Extract the [x, y] coordinate from the center of the cell holding the provided text.  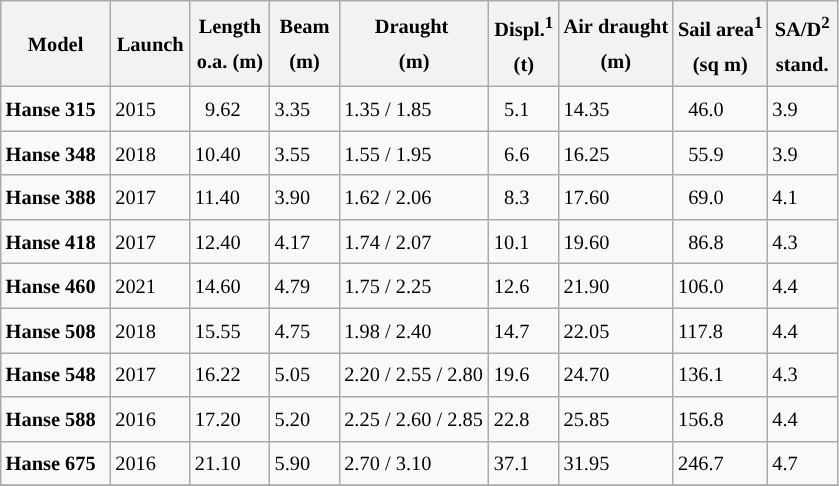
5.20 [305, 419]
17.60 [616, 197]
1.55 / 1.95 [414, 153]
Air draught (m) [616, 43]
1.75 / 2.25 [414, 286]
1.98 / 2.40 [414, 330]
69.0 [720, 197]
16.25 [616, 153]
4.75 [305, 330]
21.90 [616, 286]
19.6 [524, 374]
106.0 [720, 286]
Hanse 508 [56, 330]
Hanse 460 [56, 286]
SA/D2stand. [802, 43]
Launch [150, 43]
1.62 / 2.06 [414, 197]
46.0 [720, 108]
17.20 [230, 419]
21.10 [230, 463]
5.90 [305, 463]
Displ.1(t) [524, 43]
Hanse 548 [56, 374]
14.7 [524, 330]
2.20 / 2.55 / 2.80 [414, 374]
22.8 [524, 419]
55.9 [720, 153]
4.17 [305, 241]
Beam (m) [305, 43]
3.35 [305, 108]
12.6 [524, 286]
2.25 / 2.60 / 2.85 [414, 419]
5.05 [305, 374]
Hanse 418 [56, 241]
1.74 / 2.07 [414, 241]
6.6 [524, 153]
9.62 [230, 108]
Hanse 388 [56, 197]
10.1 [524, 241]
86.8 [720, 241]
22.05 [616, 330]
136.1 [720, 374]
14.35 [616, 108]
Sail area1(sq m) [720, 43]
Lengtho.a. (m) [230, 43]
25.85 [616, 419]
16.22 [230, 374]
12.40 [230, 241]
11.40 [230, 197]
2.70 / 3.10 [414, 463]
31.95 [616, 463]
2015 [150, 108]
Hanse 348 [56, 153]
14.60 [230, 286]
8.3 [524, 197]
3.55 [305, 153]
2021 [150, 286]
37.1 [524, 463]
10.40 [230, 153]
19.60 [616, 241]
Model [56, 43]
3.90 [305, 197]
246.7 [720, 463]
4.7 [802, 463]
Draught (m) [414, 43]
4.79 [305, 286]
5.1 [524, 108]
1.35 / 1.85 [414, 108]
24.70 [616, 374]
156.8 [720, 419]
Hanse 675 [56, 463]
15.55 [230, 330]
117.8 [720, 330]
Hanse 588 [56, 419]
4.1 [802, 197]
Hanse 315 [56, 108]
